From the cell containing the given text, extract its center point as (x, y) coordinate. 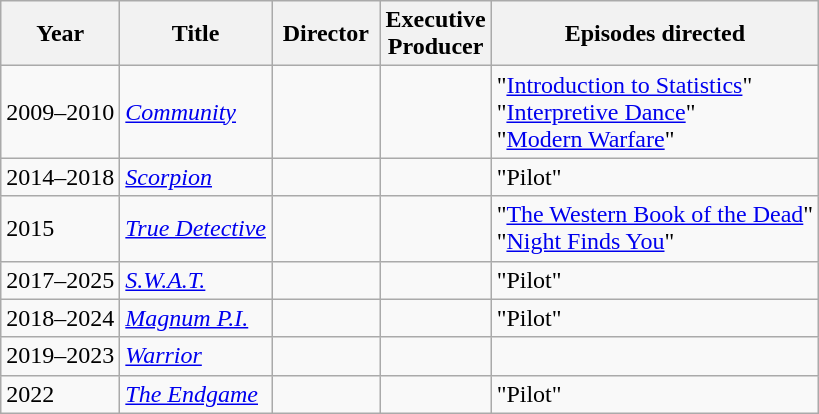
2017–2025 (60, 280)
2015 (60, 228)
"Introduction to Statistics""Interpretive Dance""Modern Warfare" (655, 112)
Director (326, 34)
Community (196, 112)
The Endgame (196, 394)
Year (60, 34)
"The Western Book of the Dead""Night Finds You" (655, 228)
2018–2024 (60, 318)
Scorpion (196, 177)
2019–2023 (60, 356)
ExecutiveProducer (436, 34)
Episodes directed (655, 34)
2014–2018 (60, 177)
2022 (60, 394)
S.W.A.T. (196, 280)
True Detective (196, 228)
2009–2010 (60, 112)
Warrior (196, 356)
Title (196, 34)
Magnum P.I. (196, 318)
